Locate the cell with the specified text and output its (x, y) center coordinate. 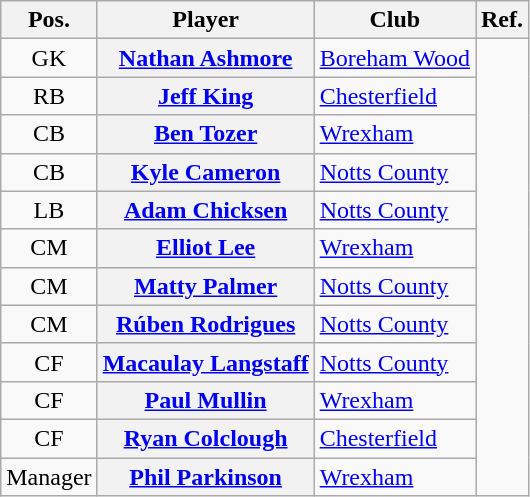
Ref. (502, 20)
Jeff King (206, 96)
Club (394, 20)
GK (49, 58)
LB (49, 210)
Nathan Ashmore (206, 58)
Macaulay Langstaff (206, 362)
Elliot Lee (206, 248)
RB (49, 96)
Pos. (49, 20)
Adam Chicksen (206, 210)
Kyle Cameron (206, 172)
Rúben Rodrigues (206, 324)
Matty Palmer (206, 286)
Phil Parkinson (206, 477)
Player (206, 20)
Ryan Colclough (206, 438)
Ben Tozer (206, 134)
Paul Mullin (206, 400)
Boreham Wood (394, 58)
Manager (49, 477)
